Determine the (X, Y) coordinate at the center of the cell enclosing the given text.  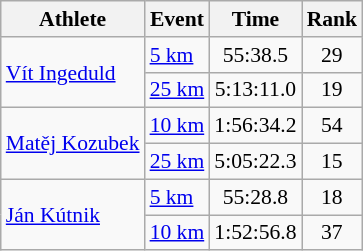
29 (332, 55)
55:38.5 (255, 55)
54 (332, 126)
55:28.8 (255, 197)
Ján Kútnik (73, 214)
Athlete (73, 19)
Vít Ingeduld (73, 72)
19 (332, 90)
1:56:34.2 (255, 126)
Matěj Kozubek (73, 144)
Time (255, 19)
Event (178, 19)
5:13:11.0 (255, 90)
1:52:56.8 (255, 233)
Rank (332, 19)
18 (332, 197)
5:05:22.3 (255, 162)
15 (332, 162)
37 (332, 233)
